Output the [x, y] coordinate of the center of the cell containing the given text.  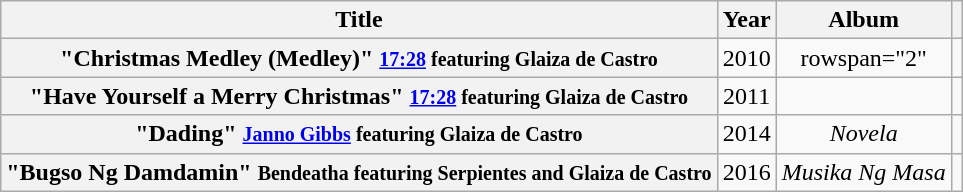
"Christmas Medley (Medley)" 17:28 featuring Glaiza de Castro [359, 58]
"Dading" Janno Gibbs featuring Glaiza de Castro [359, 134]
2010 [746, 58]
Title [359, 20]
Year [746, 20]
2014 [746, 134]
2016 [746, 172]
Musika Ng Masa [864, 172]
Album [864, 20]
rowspan="2" [864, 58]
"Bugso Ng Damdamin" Bendeatha featuring Serpientes and Glaiza de Castro [359, 172]
"Have Yourself a Merry Christmas" 17:28 featuring Glaiza de Castro [359, 96]
Novela [864, 134]
2011 [746, 96]
